Extract the (X, Y) coordinate from the center of the cell holding the provided text.  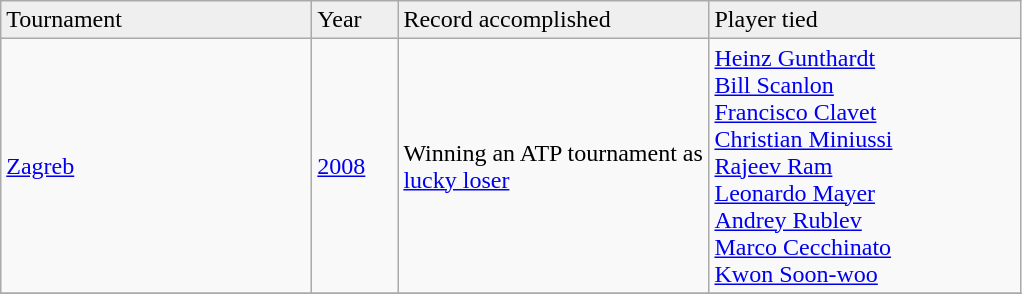
Player tied (864, 20)
Winning an ATP tournament as lucky loser (554, 166)
Zagreb (156, 166)
Record accomplished (554, 20)
Heinz GunthardtBill ScanlonFrancisco ClavetChristian MiniussiRajeev RamLeonardo MayerAndrey RublevMarco CecchinatoKwon Soon-woo (864, 166)
Tournament (156, 20)
2008 (355, 166)
Year (355, 20)
